Identify which cell holds the provided text, then report its [x, y] central coordinate. 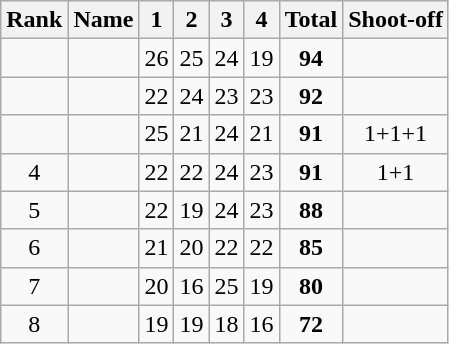
1+1 [396, 172]
26 [156, 58]
Rank [34, 20]
92 [311, 96]
3 [226, 20]
Name [104, 20]
80 [311, 286]
7 [34, 286]
8 [34, 324]
18 [226, 324]
5 [34, 210]
Shoot-off [396, 20]
1+1+1 [396, 134]
85 [311, 248]
88 [311, 210]
2 [192, 20]
6 [34, 248]
1 [156, 20]
Total [311, 20]
72 [311, 324]
94 [311, 58]
